Identify which cell holds the provided text, then report its [X, Y] central coordinate. 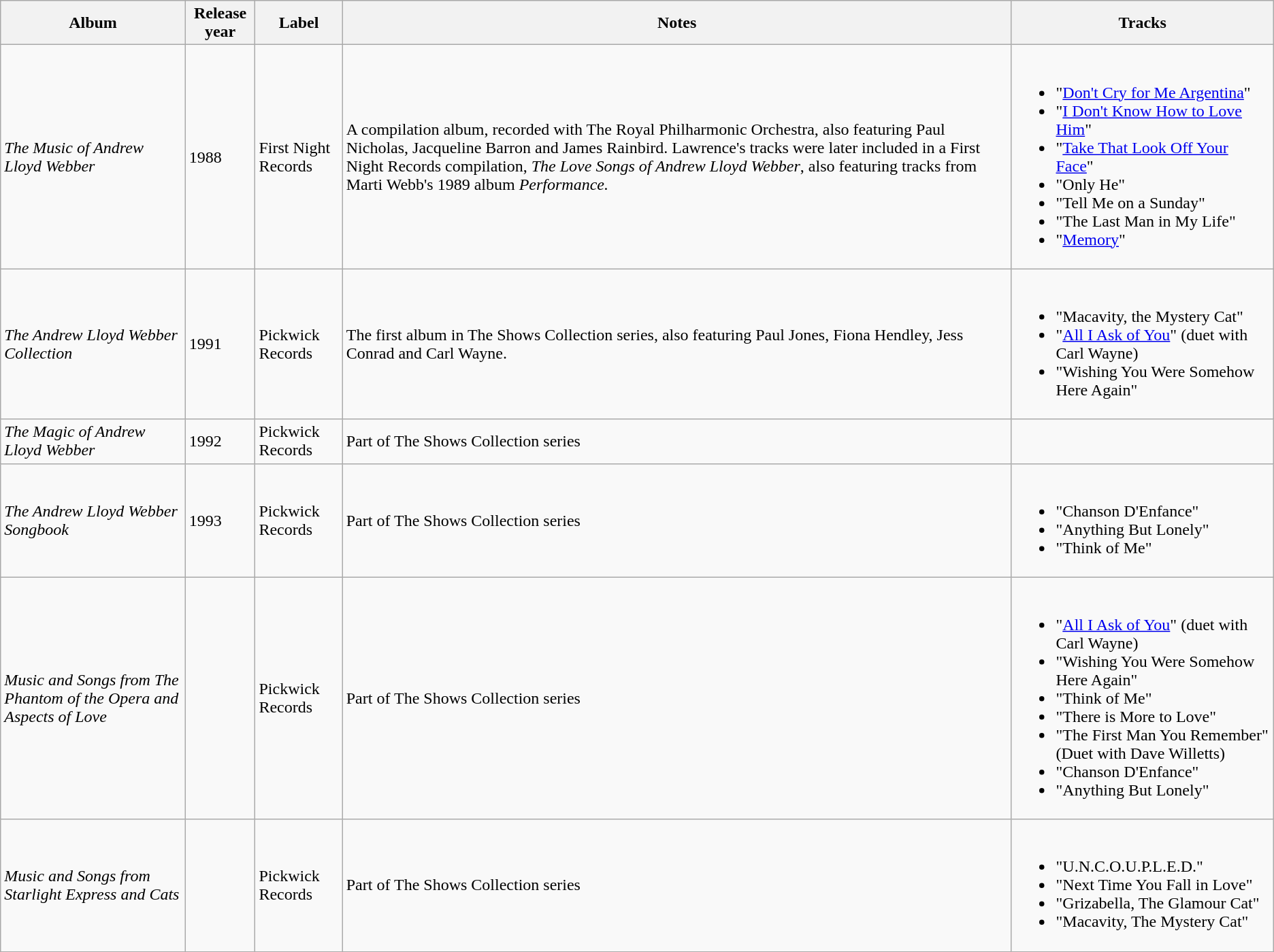
Label [299, 23]
"Chanson D'Enfance""Anything But Lonely""Think of Me" [1142, 520]
Music and Songs from Starlight Express and Cats [93, 885]
Notes [676, 23]
1993 [220, 520]
The Music of Andrew Lloyd Webber [93, 157]
Release year [220, 23]
First Night Records [299, 157]
The Magic of Andrew Lloyd Webber [93, 441]
The Andrew Lloyd Webber Songbook [93, 520]
The Andrew Lloyd Webber Collection [93, 344]
1988 [220, 157]
"U.N.C.O.U.P.L.E.D.""Next Time You Fall in Love""Grizabella, The Glamour Cat""Macavity, The Mystery Cat" [1142, 885]
"Macavity, the Mystery Cat""All I Ask of You" (duet with Carl Wayne)"Wishing You Were Somehow Here Again" [1142, 344]
Album [93, 23]
Tracks [1142, 23]
The first album in The Shows Collection series, also featuring Paul Jones, Fiona Hendley, Jess Conrad and Carl Wayne. [676, 344]
1991 [220, 344]
Music and Songs from The Phantom of the Opera and Aspects of Love [93, 698]
1992 [220, 441]
